Locate the cell with the specified text and output its (x, y) center coordinate. 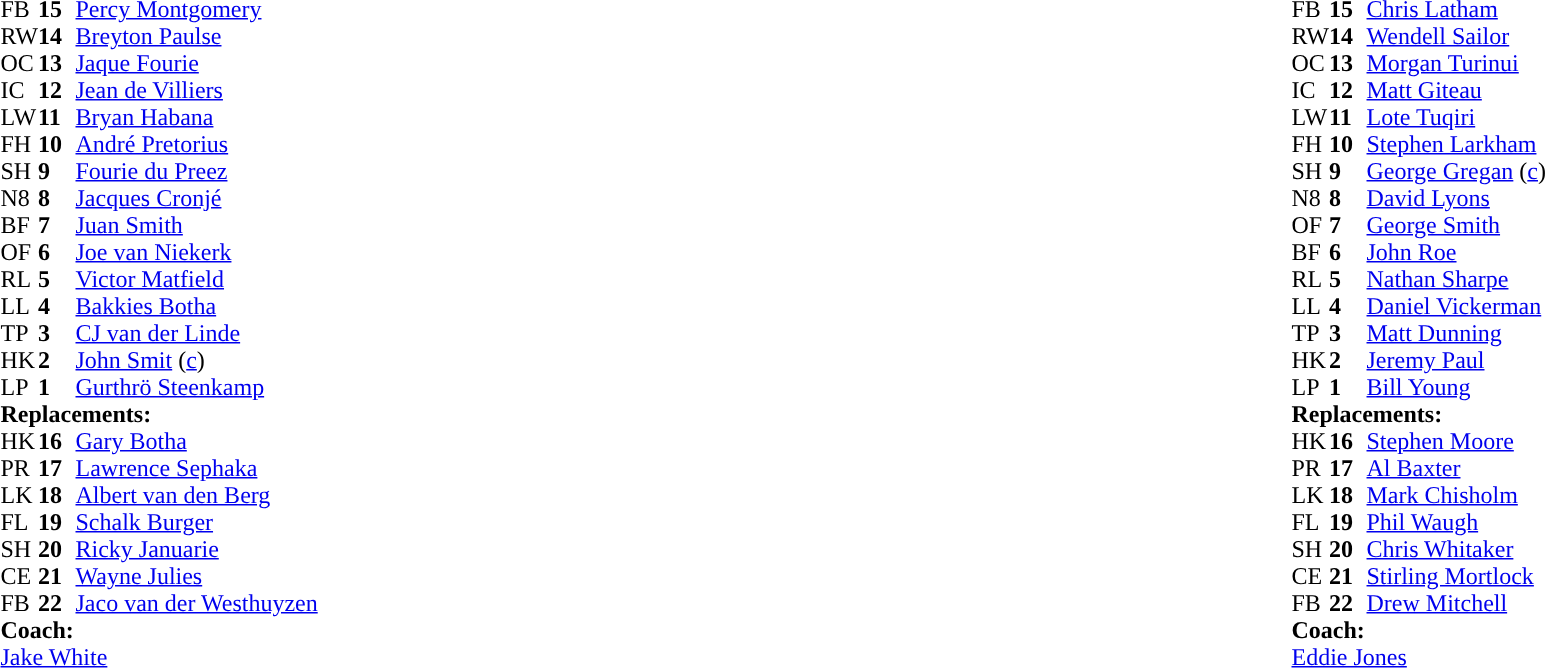
Lawrence Sephaka (197, 468)
Wayne Julies (197, 576)
Juan Smith (197, 226)
Joe van Niekerk (197, 252)
CJ van der Linde (197, 334)
Albert van den Berg (197, 496)
André Pretorius (197, 144)
Jean de Villiers (197, 90)
Jaco van der Westhuyzen (197, 604)
Coach: (158, 630)
Replacements: (158, 414)
Bryan Habana (197, 118)
Victor Matfield (197, 280)
Gary Botha (197, 442)
Ricky Januarie (197, 550)
Schalk Burger (197, 522)
Jacques Cronjé (197, 198)
Gurthrö Steenkamp (197, 388)
Fourie du Preez (197, 172)
John Smit (c) (197, 360)
Jaque Fourie (197, 64)
Breyton Paulse (197, 36)
Bakkies Botha (197, 306)
